Pinpoint the cell where the given text exists, returning its (x, y) midpoint coordinate. 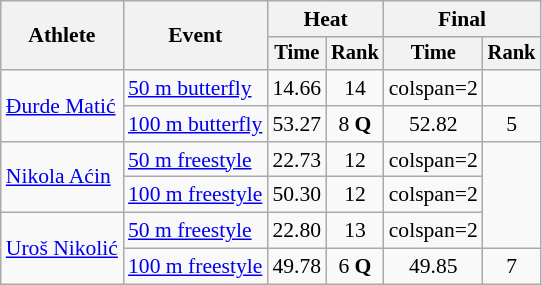
49.78 (296, 267)
Athlete (62, 36)
6 Q (355, 267)
50.30 (296, 195)
52.82 (434, 124)
8 Q (355, 124)
5 (512, 124)
Event (195, 36)
Đurde Matić (62, 106)
Final (462, 19)
14.66 (296, 88)
Nikola Aćin (62, 178)
22.73 (296, 160)
7 (512, 267)
Uroš Nikolić (62, 248)
14 (355, 88)
13 (355, 231)
49.85 (434, 267)
50 m butterfly (195, 88)
53.27 (296, 124)
100 m butterfly (195, 124)
22.80 (296, 231)
Heat (325, 19)
